Search for the cell housing the specified text and yield its (x, y) center coordinate. 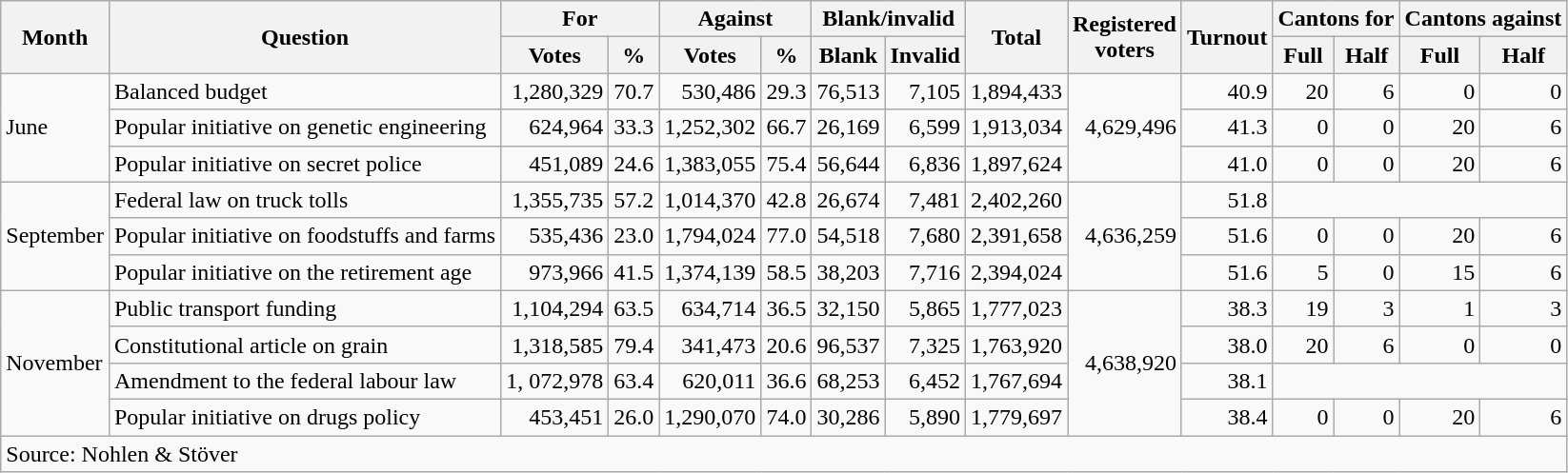
Federal law on truck tolls (305, 200)
1, 072,978 (554, 381)
Total (1015, 37)
29.3 (787, 91)
36.5 (787, 308)
33.3 (634, 128)
26,169 (848, 128)
5 (1303, 272)
76,513 (848, 91)
1,763,920 (1015, 345)
68,253 (848, 381)
4,636,259 (1124, 236)
1,290,070 (711, 417)
6,452 (925, 381)
30,286 (848, 417)
41.0 (1227, 164)
Question (305, 37)
1,794,024 (711, 236)
7,716 (925, 272)
1,913,034 (1015, 128)
Month (55, 37)
19 (1303, 308)
1,355,735 (554, 200)
Popular initiative on the retirement age (305, 272)
2,391,658 (1015, 236)
24.6 (634, 164)
1,894,433 (1015, 91)
20.6 (787, 345)
535,436 (554, 236)
23.0 (634, 236)
2,402,260 (1015, 200)
6,599 (925, 128)
74.0 (787, 417)
September (55, 236)
26.0 (634, 417)
38,203 (848, 272)
4,629,496 (1124, 128)
341,473 (711, 345)
75.4 (787, 164)
1,252,302 (711, 128)
51.8 (1227, 200)
Source: Nohlen & Stöver (784, 454)
6,836 (925, 164)
Popular initiative on secret police (305, 164)
63.4 (634, 381)
70.7 (634, 91)
41.5 (634, 272)
Public transport funding (305, 308)
7,325 (925, 345)
77.0 (787, 236)
Popular initiative on genetic engineering (305, 128)
Invalid (925, 55)
Popular initiative on drugs policy (305, 417)
36.6 (787, 381)
1,104,294 (554, 308)
November (55, 363)
1,779,697 (1015, 417)
Blank/invalid (889, 19)
451,089 (554, 164)
Amendment to the federal labour law (305, 381)
5,865 (925, 308)
For (580, 19)
38.3 (1227, 308)
Balanced budget (305, 91)
Constitutional article on grain (305, 345)
26,674 (848, 200)
7,680 (925, 236)
973,966 (554, 272)
42.8 (787, 200)
66.7 (787, 128)
7,105 (925, 91)
1,767,694 (1015, 381)
41.3 (1227, 128)
38.0 (1227, 345)
1,318,585 (554, 345)
96,537 (848, 345)
1,280,329 (554, 91)
530,486 (711, 91)
624,964 (554, 128)
634,714 (711, 308)
Against (735, 19)
7,481 (925, 200)
1,374,139 (711, 272)
453,451 (554, 417)
2,394,024 (1015, 272)
38.4 (1227, 417)
58.5 (787, 272)
40.9 (1227, 91)
Popular initiative on foodstuffs and farms (305, 236)
June (55, 128)
1,897,624 (1015, 164)
63.5 (634, 308)
54,518 (848, 236)
Turnout (1227, 37)
38.1 (1227, 381)
79.4 (634, 345)
57.2 (634, 200)
Registeredvoters (1124, 37)
1,383,055 (711, 164)
1,014,370 (711, 200)
1 (1440, 308)
1,777,023 (1015, 308)
5,890 (925, 417)
56,644 (848, 164)
620,011 (711, 381)
32,150 (848, 308)
Blank (848, 55)
4,638,920 (1124, 363)
Cantons against (1483, 19)
15 (1440, 272)
Cantons for (1336, 19)
